Return [x, y] of the center of cell containing provided text 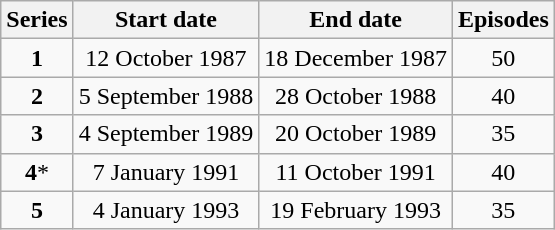
50 [503, 58]
7 January 1991 [166, 172]
2 [37, 96]
1 [37, 58]
4 September 1989 [166, 134]
Episodes [503, 20]
4* [37, 172]
Start date [166, 20]
3 [37, 134]
12 October 1987 [166, 58]
18 December 1987 [356, 58]
Series [37, 20]
20 October 1989 [356, 134]
4 January 1993 [166, 210]
5 [37, 210]
11 October 1991 [356, 172]
End date [356, 20]
28 October 1988 [356, 96]
5 September 1988 [166, 96]
19 February 1993 [356, 210]
